Identify which cell holds the provided text, then report its (x, y) central coordinate. 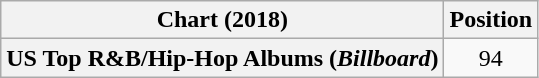
US Top R&B/Hip-Hop Albums (Billboard) (222, 58)
Chart (2018) (222, 20)
94 (491, 58)
Position (491, 20)
